From the cell containing the given text, extract its center point as (x, y) coordinate. 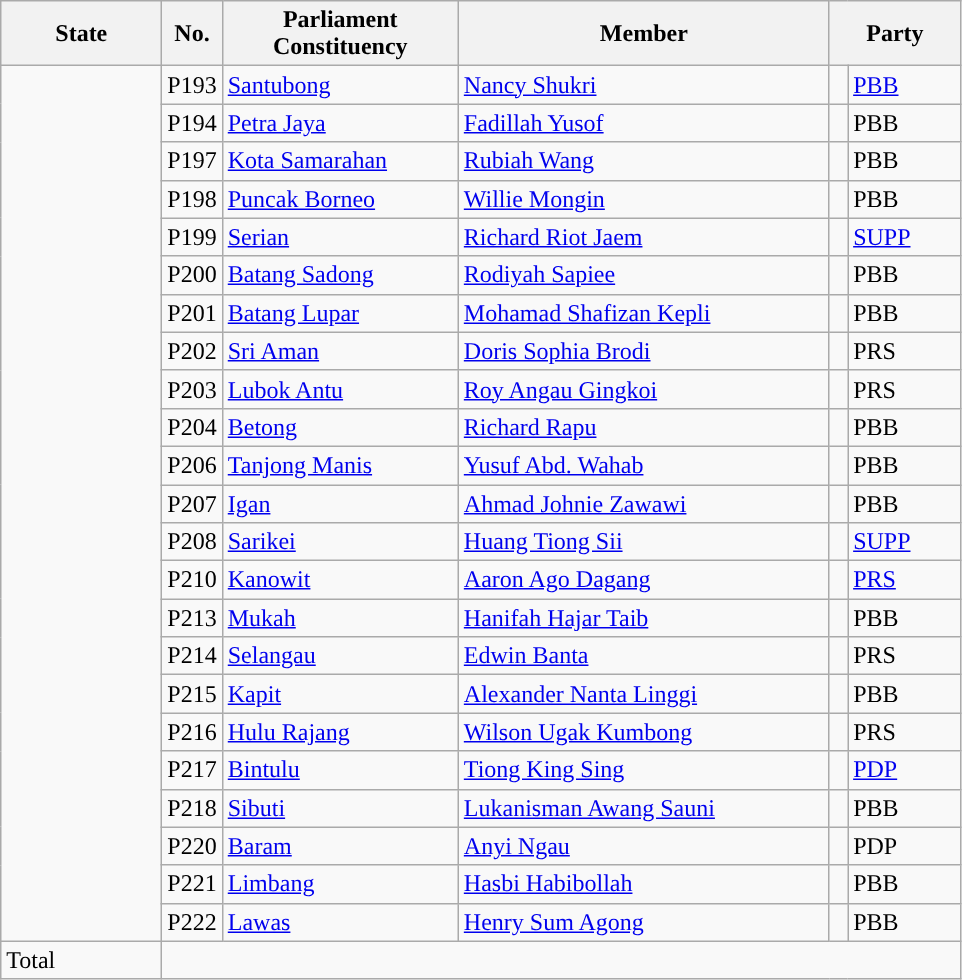
Santubong (340, 85)
Batang Sadong (340, 275)
P222 (192, 922)
P216 (192, 732)
Willie Mongin (644, 199)
Anyi Ngau (644, 846)
P193 (192, 85)
Lukanisman Awang Sauni (644, 808)
Hanifah Hajar Taib (644, 618)
Petra Jaya (340, 123)
Igan (340, 503)
Nancy Shukri (644, 85)
P217 (192, 770)
Rodiyah Sapiee (644, 275)
Parliament Constituency (340, 34)
P201 (192, 313)
P198 (192, 199)
Batang Lupar (340, 313)
P218 (192, 808)
Sri Aman (340, 351)
P215 (192, 694)
P204 (192, 427)
Baram (340, 846)
Limbang (340, 884)
Wilson Ugak Kumbong (644, 732)
Puncak Borneo (340, 199)
Sarikei (340, 542)
P199 (192, 237)
Kapit (340, 694)
Edwin Banta (644, 656)
Member (644, 34)
Kota Samarahan (340, 161)
Serian (340, 237)
P214 (192, 656)
P221 (192, 884)
State (82, 34)
P202 (192, 351)
Kanowit (340, 580)
Mukah (340, 618)
P197 (192, 161)
P203 (192, 389)
Yusuf Abd. Wahab (644, 465)
Fadillah Yusof (644, 123)
Betong (340, 427)
Roy Angau Gingkoi (644, 389)
Ahmad Johnie Zawawi (644, 503)
Selangau (340, 656)
P210 (192, 580)
Richard Riot Jaem (644, 237)
Huang Tiong Sii (644, 542)
Henry Sum Agong (644, 922)
Tanjong Manis (340, 465)
Mohamad Shafizan Kepli (644, 313)
No. (192, 34)
Bintulu (340, 770)
P194 (192, 123)
Hulu Rajang (340, 732)
Lubok Antu (340, 389)
P200 (192, 275)
Aaron Ago Dagang (644, 580)
P208 (192, 542)
Doris Sophia Brodi (644, 351)
P213 (192, 618)
P220 (192, 846)
Sibuti (340, 808)
Richard Rapu (644, 427)
Tiong King Sing (644, 770)
Alexander Nanta Linggi (644, 694)
Party (894, 34)
Hasbi Habibollah (644, 884)
Rubiah Wang (644, 161)
P207 (192, 503)
Total (82, 960)
P206 (192, 465)
Lawas (340, 922)
